Return (X, Y) of the center of cell containing provided text 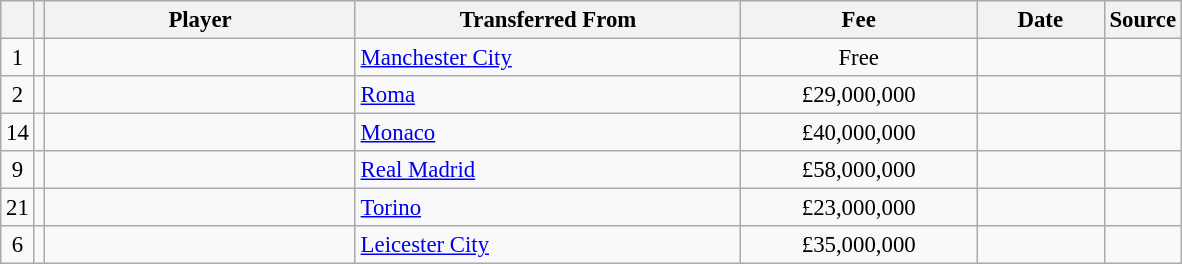
Player (200, 20)
£35,000,000 (859, 245)
Transferred From (548, 20)
£58,000,000 (859, 170)
Date (1040, 20)
Roma (548, 95)
2 (18, 95)
Fee (859, 20)
Manchester City (548, 58)
Real Madrid (548, 170)
Source (1142, 20)
9 (18, 170)
21 (18, 208)
Free (859, 58)
£40,000,000 (859, 133)
Torino (548, 208)
Monaco (548, 133)
Leicester City (548, 245)
1 (18, 58)
14 (18, 133)
£29,000,000 (859, 95)
£23,000,000 (859, 208)
6 (18, 245)
